Return [X, Y] of the center of cell containing provided text 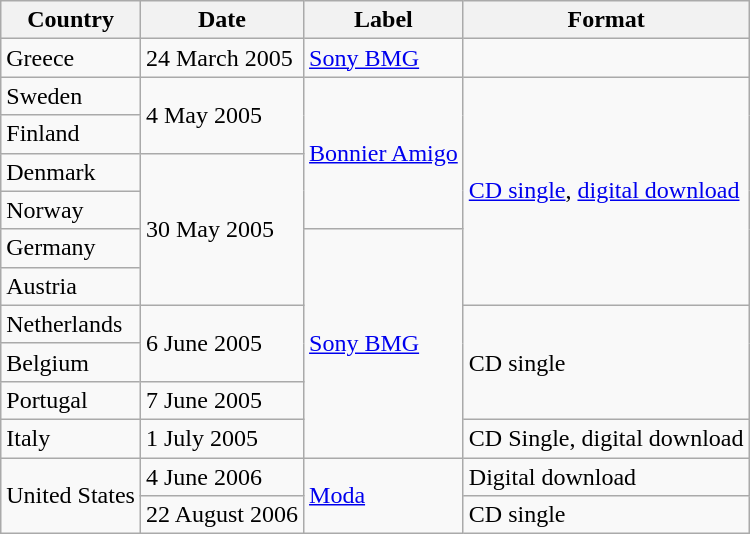
Finland [71, 134]
24 March 2005 [222, 58]
Austria [71, 286]
Denmark [71, 172]
22 August 2006 [222, 515]
Format [606, 20]
Germany [71, 248]
1 July 2005 [222, 438]
Digital download [606, 477]
4 May 2005 [222, 115]
CD Single, digital download [606, 438]
Norway [71, 210]
Moda [384, 496]
Portugal [71, 400]
30 May 2005 [222, 229]
Sweden [71, 96]
Bonnier Amigo [384, 153]
Label [384, 20]
Date [222, 20]
Country [71, 20]
Belgium [71, 362]
7 June 2005 [222, 400]
4 June 2006 [222, 477]
Greece [71, 58]
United States [71, 496]
Italy [71, 438]
CD single, digital download [606, 191]
Netherlands [71, 324]
6 June 2005 [222, 343]
